Pinpoint the cell where the given text exists, returning its [x, y] midpoint coordinate. 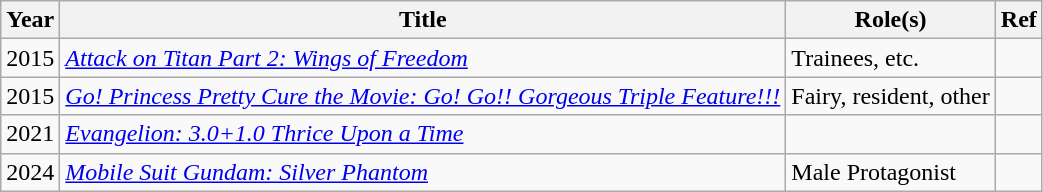
Title [423, 20]
Year [30, 20]
Attack on Titan Part 2: Wings of Freedom [423, 58]
Go! Princess Pretty Cure the Movie: Go! Go!! Gorgeous Triple Feature!!! [423, 96]
Role(s) [890, 20]
Ref [1018, 20]
Fairy, resident, other [890, 96]
Male Protagonist [890, 172]
2021 [30, 134]
Trainees, etc. [890, 58]
Mobile Suit Gundam: Silver Phantom [423, 172]
Evangelion: 3.0+1.0 Thrice Upon a Time [423, 134]
2024 [30, 172]
